Find where the given text appears and provide that cell's center as (x, y) coordinate. 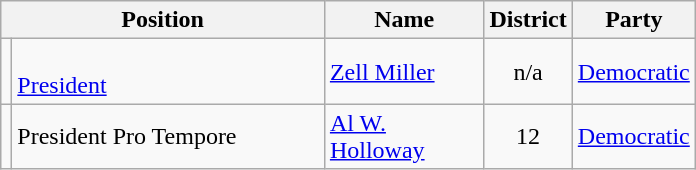
District (528, 20)
President (168, 72)
Zell Miller (404, 72)
Party (634, 20)
12 (528, 136)
President Pro Tempore (168, 136)
Position (163, 20)
n/a (528, 72)
Name (404, 20)
Al W. Holloway (404, 136)
